For the text-containing cell, return its midpoint in [x, y] coordinate format. 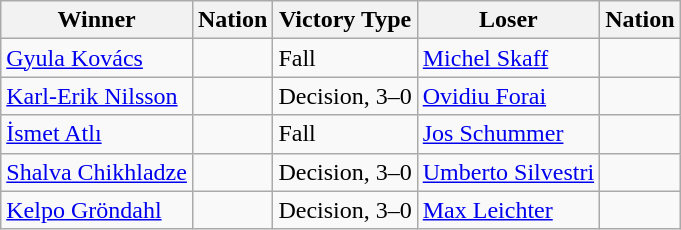
Umberto Silvestri [508, 172]
Victory Type [345, 20]
İsmet Atlı [97, 134]
Kelpo Gröndahl [97, 210]
Ovidiu Forai [508, 96]
Shalva Chikhladze [97, 172]
Michel Skaff [508, 58]
Jos Schummer [508, 134]
Winner [97, 20]
Loser [508, 20]
Karl-Erik Nilsson [97, 96]
Max Leichter [508, 210]
Gyula Kovács [97, 58]
